Return the [X, Y] coordinate for the center point of the cell that contains the specified text.  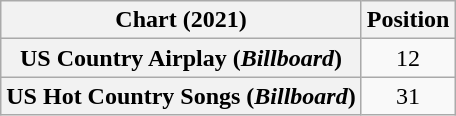
Chart (2021) [181, 20]
US Country Airplay (Billboard) [181, 58]
US Hot Country Songs (Billboard) [181, 96]
12 [408, 58]
Position [408, 20]
31 [408, 96]
